Search for the cell housing the specified text and yield its [x, y] center coordinate. 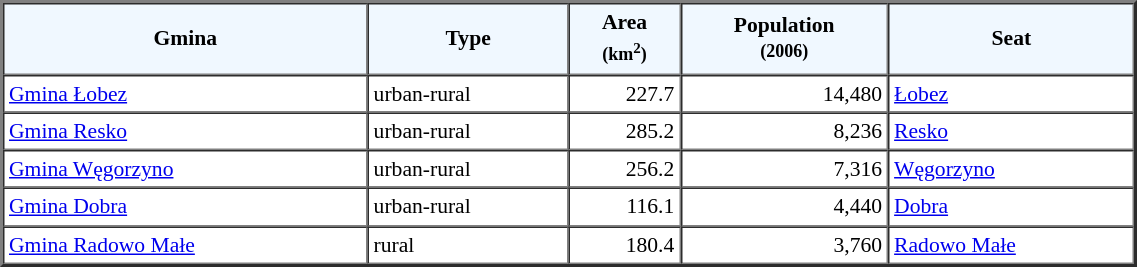
8,236 [784, 131]
Gmina Węgorzyno [186, 169]
Seat [1011, 38]
Radowo Małe [1011, 245]
3,760 [784, 245]
Gmina Radowo Małe [186, 245]
Population(2006) [784, 38]
Gmina Dobra [186, 207]
116.1 [625, 207]
rural [468, 245]
Resko [1011, 131]
Łobez [1011, 93]
227.7 [625, 93]
Type [468, 38]
Area(km2) [625, 38]
Dobra [1011, 207]
4,440 [784, 207]
7,316 [784, 169]
180.4 [625, 245]
Węgorzyno [1011, 169]
256.2 [625, 169]
14,480 [784, 93]
Gmina Resko [186, 131]
285.2 [625, 131]
Gmina [186, 38]
Gmina Łobez [186, 93]
